Scan for the cell matching the given text and deliver its [X, Y] coordinate at center. 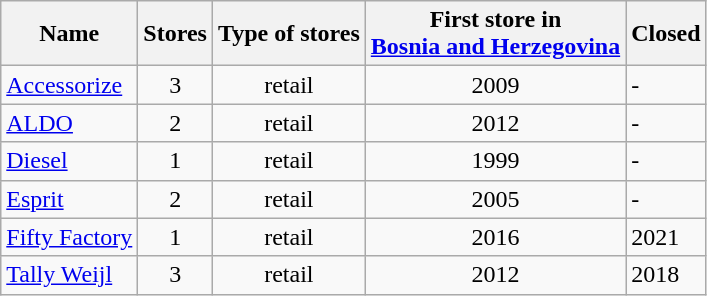
Type of stores [288, 34]
Diesel [70, 161]
2018 [666, 275]
2021 [666, 237]
ALDO [70, 123]
First store inBosnia and Herzegovina [495, 34]
2016 [495, 237]
Closed [666, 34]
Name [70, 34]
Stores [176, 34]
2009 [495, 85]
2005 [495, 199]
Fifty Factory [70, 237]
Accessorize [70, 85]
1999 [495, 161]
Esprit [70, 199]
Tally Weijl [70, 275]
